Provide the [x, y] coordinate of the cell's center where the given text is located.  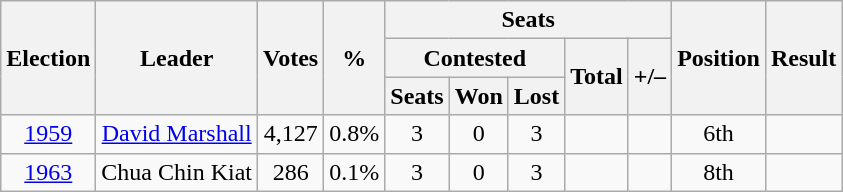
+/– [650, 77]
4,127 [291, 134]
Contested [475, 58]
Leader [177, 58]
% [354, 58]
Lost [536, 96]
1959 [48, 134]
Chua Chin Kiat [177, 172]
Election [48, 58]
Position [719, 58]
0.1% [354, 172]
Total [597, 77]
1963 [48, 172]
0.8% [354, 134]
286 [291, 172]
8th [719, 172]
Won [478, 96]
David Marshall [177, 134]
6th [719, 134]
Result [803, 58]
Votes [291, 58]
